Scan for the cell matching the given text and deliver its (x, y) coordinate at center. 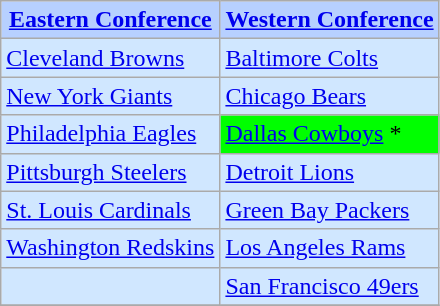
Western Conference (330, 20)
New York Giants (110, 96)
Pittsburgh Steelers (110, 172)
Detroit Lions (330, 172)
Baltimore Colts (330, 58)
Dallas Cowboys * (330, 134)
Chicago Bears (330, 96)
St. Louis Cardinals (110, 210)
Green Bay Packers (330, 210)
Los Angeles Rams (330, 248)
Washington Redskins (110, 248)
Cleveland Browns (110, 58)
Philadelphia Eagles (110, 134)
Eastern Conference (110, 20)
San Francisco 49ers (330, 286)
